Pinpoint the cell where the given text exists, returning its (x, y) midpoint coordinate. 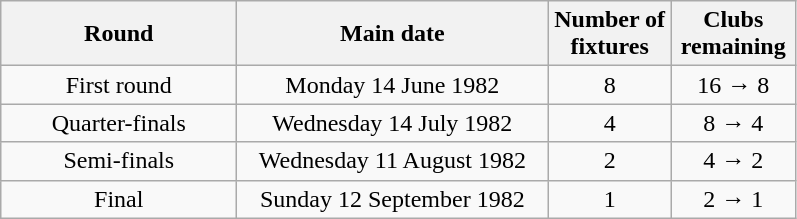
Number of fixtures (610, 34)
Wednesday 14 July 1982 (392, 123)
Wednesday 11 August 1982 (392, 161)
4 (610, 123)
Monday 14 June 1982 (392, 85)
4 → 2 (733, 161)
First round (119, 85)
Round (119, 34)
Semi-finals (119, 161)
2 (610, 161)
2 → 1 (733, 199)
Clubs remaining (733, 34)
1 (610, 199)
8 → 4 (733, 123)
Final (119, 199)
Main date (392, 34)
8 (610, 85)
Quarter-finals (119, 123)
16 → 8 (733, 85)
Sunday 12 September 1982 (392, 199)
